Provide the [x, y] coordinate of the cell's center where the given text is located.  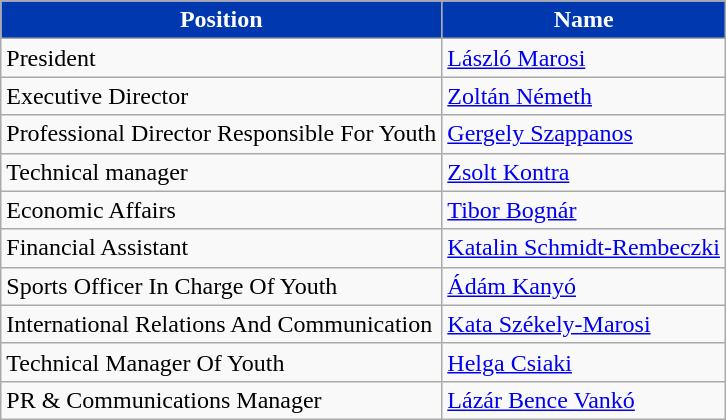
Position [222, 20]
Economic Affairs [222, 210]
Technical manager [222, 172]
Zsolt Kontra [584, 172]
President [222, 58]
Tibor Bognár [584, 210]
International Relations And Communication [222, 324]
Name [584, 20]
Kata Székely-Marosi [584, 324]
Executive Director [222, 96]
Financial Assistant [222, 248]
Gergely Szappanos [584, 134]
Professional Director Responsible For Youth [222, 134]
Ádám Kanyó [584, 286]
Helga Csiaki [584, 362]
Lázár Bence Vankó [584, 400]
Sports Officer In Charge Of Youth [222, 286]
László Marosi [584, 58]
PR & Communications Manager [222, 400]
Zoltán Németh [584, 96]
Katalin Schmidt-Rembeczki [584, 248]
Technical Manager Of Youth [222, 362]
